Locate the cell with the specified text and output its (x, y) center coordinate. 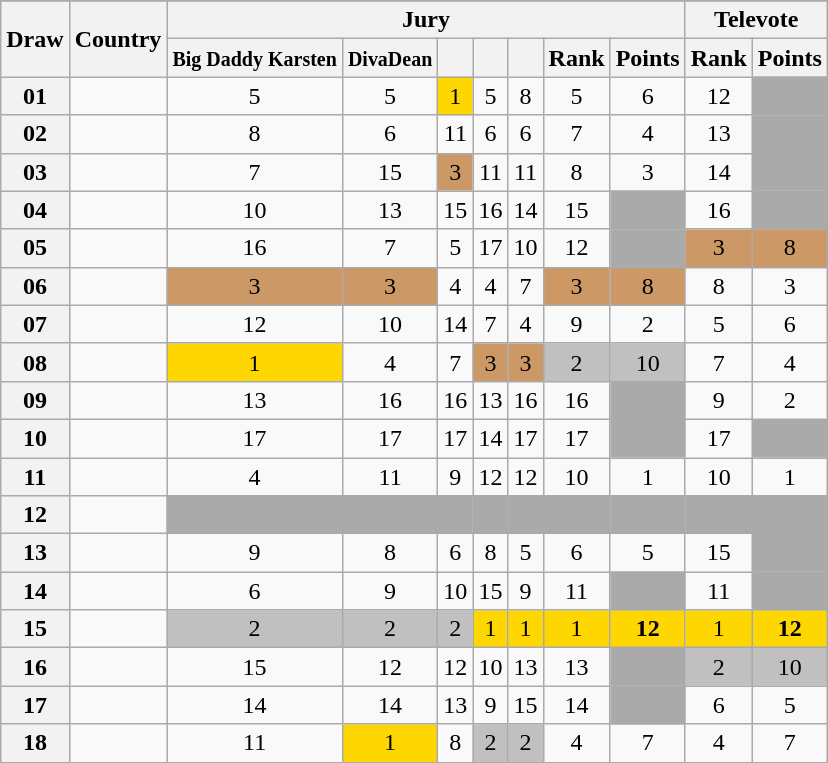
Televote (756, 20)
04 (35, 210)
Draw (35, 39)
07 (35, 324)
03 (35, 172)
06 (35, 286)
01 (35, 96)
08 (35, 362)
02 (35, 134)
05 (35, 248)
DivaDean (390, 58)
Big Daddy Karsten (254, 58)
09 (35, 400)
Jury (426, 20)
Country (118, 39)
18 (35, 743)
